From the cell containing the given text, extract its center point as [x, y] coordinate. 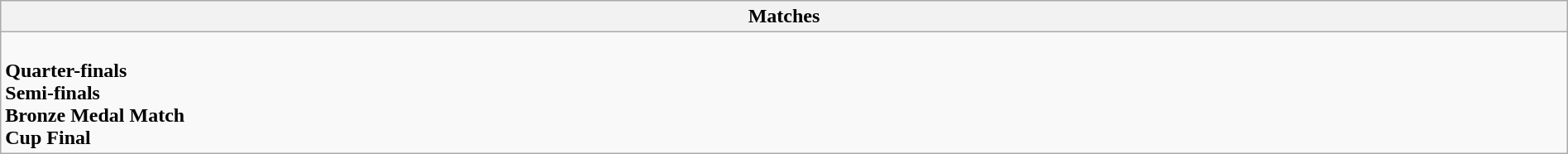
Quarter-finals Semi-finals Bronze Medal Match Cup Final [784, 93]
Matches [784, 17]
